For the text-containing cell, return its midpoint in [X, Y] coordinate format. 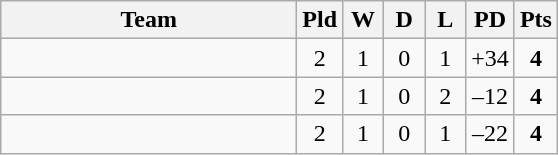
W [364, 20]
D [404, 20]
Pld [320, 20]
L [446, 20]
–22 [490, 134]
+34 [490, 58]
Team [149, 20]
–12 [490, 96]
PD [490, 20]
Pts [536, 20]
